Output the (x, y) coordinate of the center of the cell containing the given text.  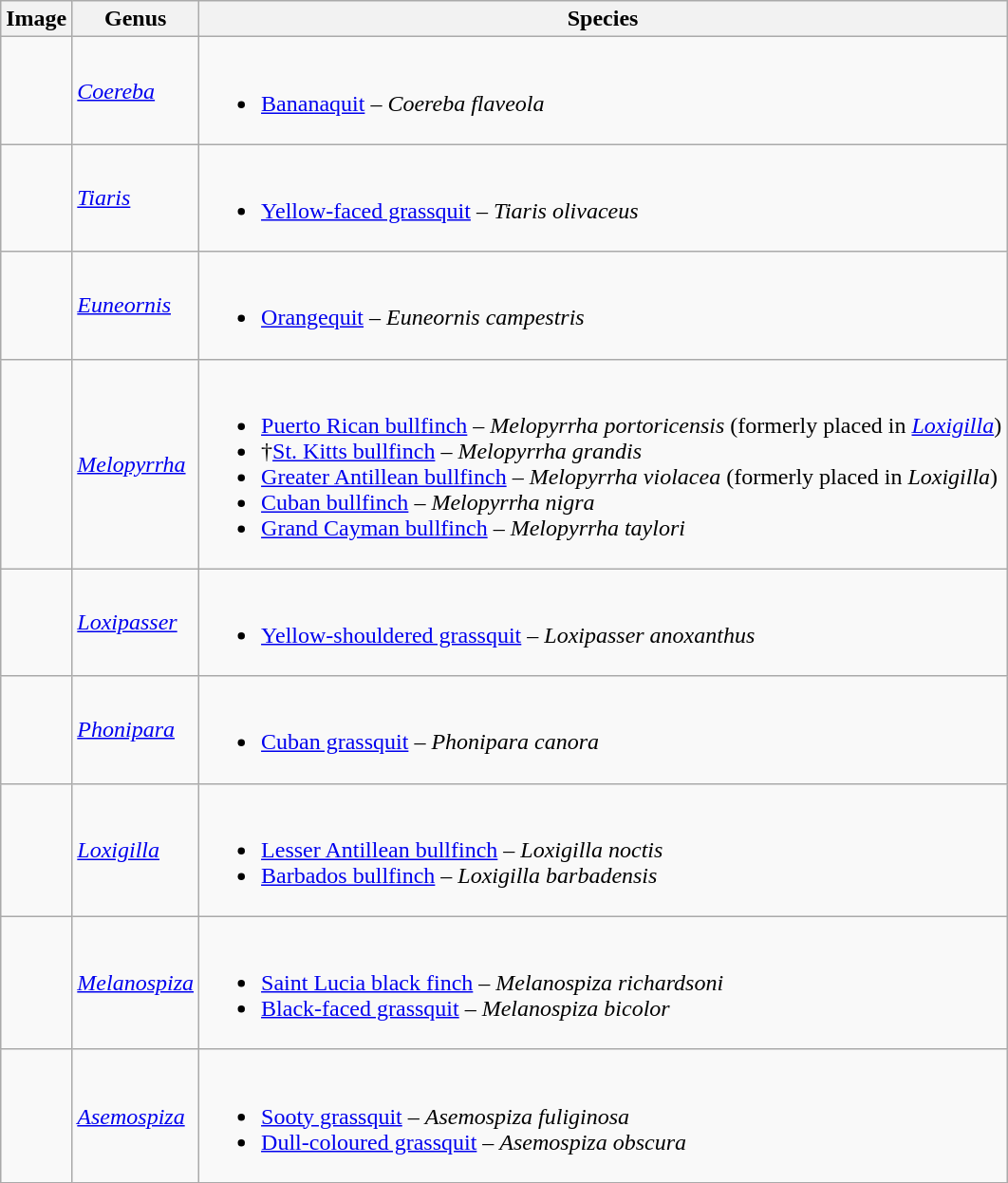
Saint Lucia black finch – Melanospiza richardsoniBlack-faced grassquit – Melanospiza bicolor (604, 983)
Image (36, 19)
Genus (136, 19)
Melanospiza (136, 983)
Phonipara (136, 729)
Lesser Antillean bullfinch – Loxigilla noctisBarbados bullfinch – Loxigilla barbadensis (604, 850)
Cuban grassquit – Phonipara canora (604, 729)
Bananaquit – Coereba flaveola (604, 91)
Yellow-faced grassquit – Tiaris olivaceus (604, 197)
Loxipasser (136, 623)
Asemospiza (136, 1116)
Yellow-shouldered grassquit – Loxipasser anoxanthus (604, 623)
Coereba (136, 91)
Melopyrrha (136, 463)
Euneornis (136, 306)
Tiaris (136, 197)
Loxigilla (136, 850)
Orangequit – Euneornis campestris (604, 306)
Sooty grassquit – Asemospiza fuliginosaDull-coloured grassquit – Asemospiza obscura (604, 1116)
Species (604, 19)
